Extract the (x, y) coordinate from the center of the cell holding the provided text.  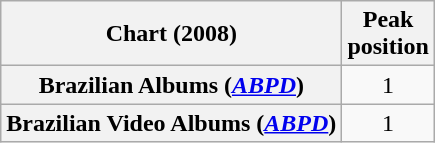
Brazilian Video Albums (ABPD) (172, 123)
Brazilian Albums (ABPD) (172, 85)
Peakposition (388, 34)
Chart (2008) (172, 34)
